Return [x, y] of the center of cell containing provided text 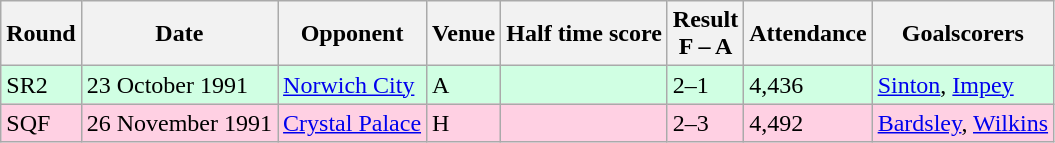
26 November 1991 [179, 123]
SQF [41, 123]
Opponent [352, 34]
Sinton, Impey [962, 85]
Crystal Palace [352, 123]
23 October 1991 [179, 85]
Date [179, 34]
A [464, 85]
Attendance [808, 34]
4,436 [808, 85]
Round [41, 34]
Goalscorers [962, 34]
SR2 [41, 85]
Half time score [584, 34]
Norwich City [352, 85]
ResultF – A [705, 34]
2–1 [705, 85]
H [464, 123]
2–3 [705, 123]
Bardsley, Wilkins [962, 123]
4,492 [808, 123]
Venue [464, 34]
